Identify which cell holds the provided text, then report its [x, y] central coordinate. 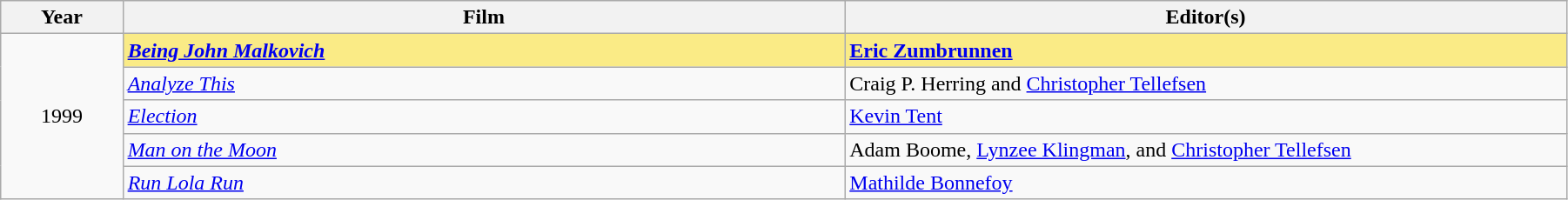
Kevin Tent [1206, 117]
Film [484, 17]
Editor(s) [1206, 17]
Being John Malkovich [484, 50]
Analyze This [484, 83]
Eric Zumbrunnen [1206, 50]
Year [62, 17]
Mathilde Bonnefoy [1206, 183]
Run Lola Run [484, 183]
Man on the Moon [484, 150]
Election [484, 117]
1999 [62, 117]
Adam Boome, Lynzee Klingman, and Christopher Tellefsen [1206, 150]
Craig P. Herring and Christopher Tellefsen [1206, 83]
